Identify which cell holds the provided text, then report its [x, y] central coordinate. 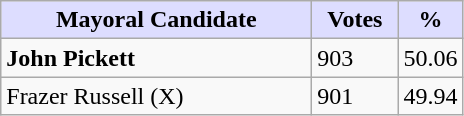
903 [355, 58]
Votes [355, 20]
% [430, 20]
Mayoral Candidate [156, 20]
901 [355, 96]
John Pickett [156, 58]
Frazer Russell (X) [156, 96]
49.94 [430, 96]
50.06 [430, 58]
